Identify which cell holds the provided text, then report its [X, Y] central coordinate. 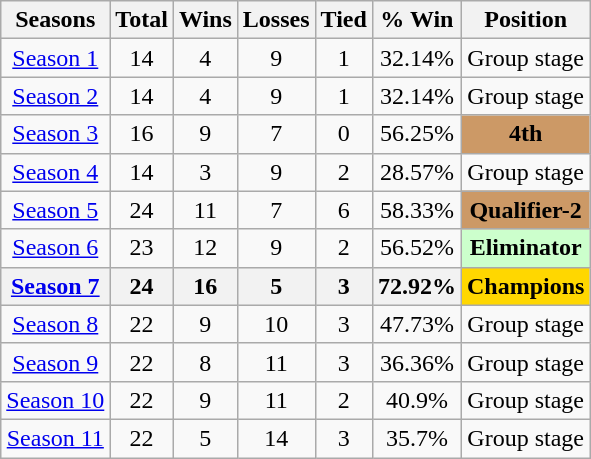
Season 4 [56, 172]
4th [525, 134]
Eliminator [525, 248]
Total [142, 20]
56.25% [416, 134]
8 [205, 362]
72.92% [416, 286]
Champions [525, 286]
Season 6 [56, 248]
Season 2 [56, 96]
Position [525, 20]
Seasons [56, 20]
58.33% [416, 210]
0 [344, 134]
Season 10 [56, 400]
35.7% [416, 438]
Qualifier-2 [525, 210]
47.73% [416, 324]
Season 3 [56, 134]
10 [276, 324]
56.52% [416, 248]
Season 11 [56, 438]
Tied [344, 20]
Losses [276, 20]
Wins [205, 20]
12 [205, 248]
28.57% [416, 172]
40.9% [416, 400]
Season 7 [56, 286]
Season 1 [56, 58]
6 [344, 210]
% Win [416, 20]
23 [142, 248]
Season 5 [56, 210]
36.36% [416, 362]
Season 8 [56, 324]
Season 9 [56, 362]
